Return (X, Y) of the center of cell containing provided text 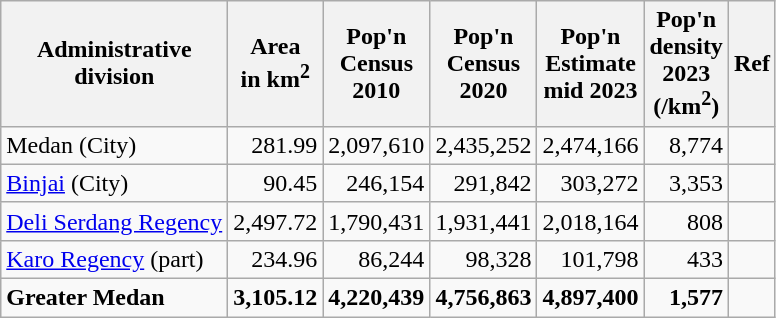
Karo Regency (part) (114, 259)
2,435,252 (484, 145)
2,018,164 (590, 221)
281.99 (276, 145)
1,931,441 (484, 221)
3,105.12 (276, 298)
246,154 (376, 183)
Ref (752, 64)
303,272 (590, 183)
Area in km2 (276, 64)
2,497.72 (276, 221)
3,353 (686, 183)
86,244 (376, 259)
808 (686, 221)
291,842 (484, 183)
Deli Serdang Regency (114, 221)
1,790,431 (376, 221)
4,897,400 (590, 298)
1,577 (686, 298)
Administrativedivision (114, 64)
2,474,166 (590, 145)
433 (686, 259)
98,328 (484, 259)
101,798 (590, 259)
Medan (City) (114, 145)
4,756,863 (484, 298)
Greater Medan (114, 298)
Pop'nCensus2010 (376, 64)
2,097,610 (376, 145)
8,774 (686, 145)
Binjai (City) (114, 183)
Pop'nEstimatemid 2023 (590, 64)
90.45 (276, 183)
4,220,439 (376, 298)
234.96 (276, 259)
Pop'ndensity2023(/km2) (686, 64)
Pop'nCensus2020 (484, 64)
